Provide the [X, Y] coordinate of the cell's center where the given text is located.  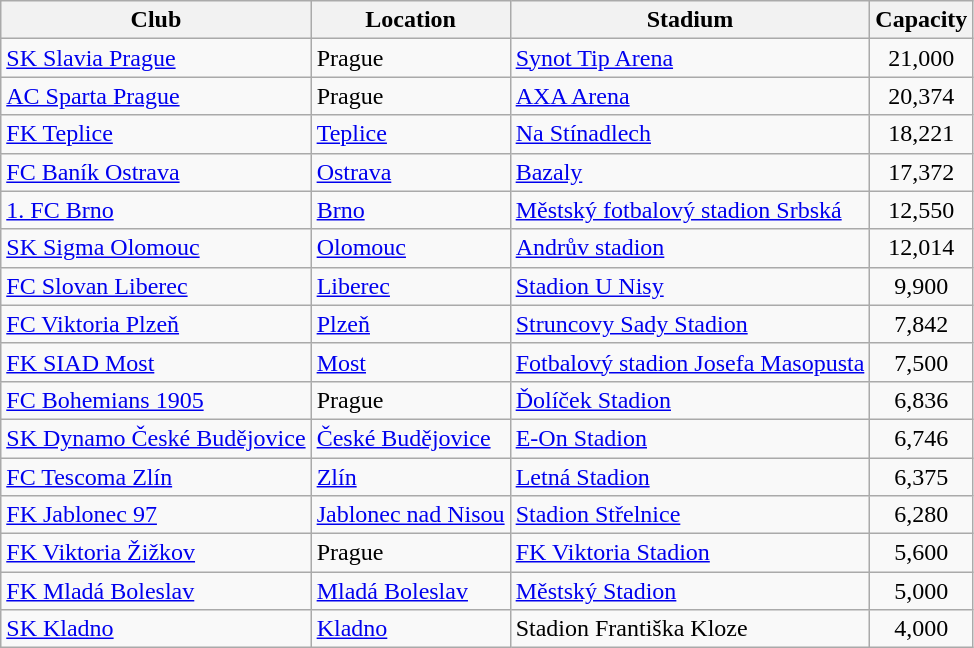
7,500 [922, 362]
České Budějovice [410, 438]
FK Viktoria Žižkov [156, 553]
FK Viktoria Stadion [690, 553]
Městský fotbalový stadion Srbská [690, 210]
Jablonec nad Nisou [410, 515]
SK Kladno [156, 629]
Městský Stadion [690, 591]
FK Teplice [156, 134]
21,000 [922, 58]
Stadion Střelnice [690, 515]
AXA Arena [690, 96]
1. FC Brno [156, 210]
4,000 [922, 629]
FC Baník Ostrava [156, 172]
SK Slavia Prague [156, 58]
Location [410, 20]
6,375 [922, 477]
Teplice [410, 134]
18,221 [922, 134]
SK Sigma Olomouc [156, 248]
Zlín [410, 477]
FK Mladá Boleslav [156, 591]
Stadion U Nisy [690, 286]
Capacity [922, 20]
17,372 [922, 172]
12,014 [922, 248]
9,900 [922, 286]
Stadium [690, 20]
Ďolíček Stadion [690, 400]
FC Viktoria Plzeň [156, 324]
FC Bohemians 1905 [156, 400]
Synot Tip Arena [690, 58]
Brno [410, 210]
Struncovy Sady Stadion [690, 324]
Mladá Boleslav [410, 591]
FK Jablonec 97 [156, 515]
Most [410, 362]
FC Tescoma Zlín [156, 477]
6,746 [922, 438]
Letná Stadion [690, 477]
Stadion Františka Kloze [690, 629]
6,836 [922, 400]
7,842 [922, 324]
Olomouc [410, 248]
Fotbalový stadion Josefa Masopusta [690, 362]
E-On Stadion [690, 438]
Bazaly [690, 172]
Andrův stadion [690, 248]
SK Dynamo České Budějovice [156, 438]
20,374 [922, 96]
Plzeň [410, 324]
FC Slovan Liberec [156, 286]
AC Sparta Prague [156, 96]
Liberec [410, 286]
6,280 [922, 515]
5,000 [922, 591]
FK SIAD Most [156, 362]
Ostrava [410, 172]
Na Stínadlech [690, 134]
Club [156, 20]
Kladno [410, 629]
5,600 [922, 553]
12,550 [922, 210]
